Return (x, y) of the center of cell containing provided text 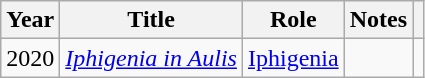
Year (30, 20)
2020 (30, 58)
Role (293, 20)
Notes (378, 20)
Iphigenia in Aulis (152, 58)
Title (152, 20)
Iphigenia (293, 58)
